Identify which cell holds the provided text, then report its [x, y] central coordinate. 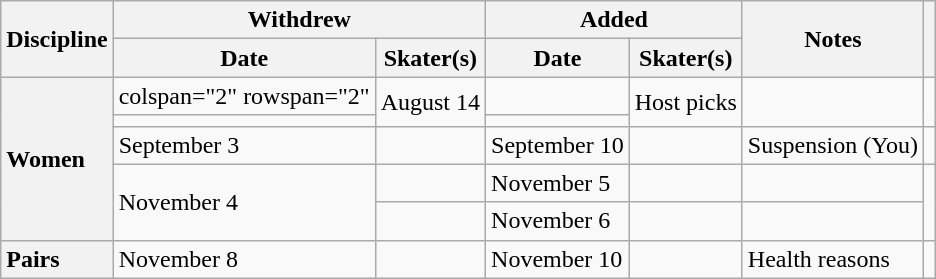
Host picks [686, 102]
Notes [832, 39]
Pairs [57, 259]
November 4 [244, 202]
Added [614, 20]
Health reasons [832, 259]
colspan="2" rowspan="2" [244, 96]
Discipline [57, 39]
November 8 [244, 259]
Women [57, 158]
Suspension (You) [832, 145]
September 10 [558, 145]
August 14 [430, 102]
Withdrew [299, 20]
November 10 [558, 259]
September 3 [244, 145]
November 6 [558, 221]
November 5 [558, 183]
